From the cell containing the given text, extract its center point as [x, y] coordinate. 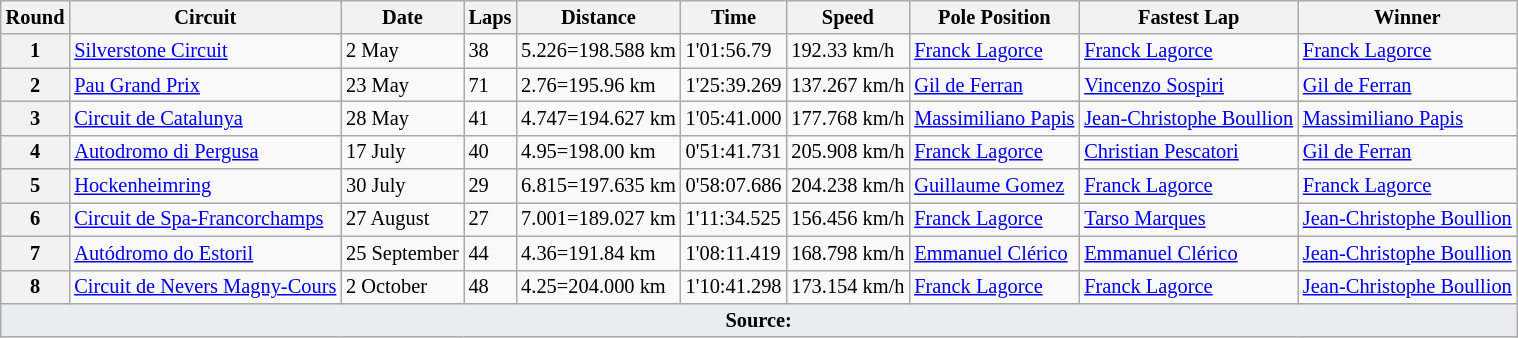
Hockenheimring [205, 186]
17 July [402, 152]
7 [36, 253]
27 August [402, 219]
Laps [490, 17]
Circuit de Spa-Francorchamps [205, 219]
30 July [402, 186]
137.267 km/h [848, 85]
Circuit de Nevers Magny-Cours [205, 287]
156.456 km/h [848, 219]
Source: [759, 320]
Pole Position [994, 17]
1 [36, 51]
48 [490, 287]
Speed [848, 17]
38 [490, 51]
Vincenzo Sospiri [1188, 85]
3 [36, 118]
5.226=198.588 km [598, 51]
28 May [402, 118]
44 [490, 253]
1'08:11.419 [734, 253]
1'25:39.269 [734, 85]
27 [490, 219]
204.238 km/h [848, 186]
Autódromo do Estoril [205, 253]
177.768 km/h [848, 118]
41 [490, 118]
6.815=197.635 km [598, 186]
25 September [402, 253]
2 October [402, 287]
2 [36, 85]
Time [734, 17]
5 [36, 186]
29 [490, 186]
0'51:41.731 [734, 152]
Date [402, 17]
Round [36, 17]
4.95=198.00 km [598, 152]
Circuit de Catalunya [205, 118]
173.154 km/h [848, 287]
Christian Pescatori [1188, 152]
2.76=195.96 km [598, 85]
6 [36, 219]
1'10:41.298 [734, 287]
4 [36, 152]
1'01:56.79 [734, 51]
192.33 km/h [848, 51]
Distance [598, 17]
4.747=194.627 km [598, 118]
4.25=204.000 km [598, 287]
71 [490, 85]
Guillaume Gomez [994, 186]
4.36=191.84 km [598, 253]
Circuit [205, 17]
40 [490, 152]
Pau Grand Prix [205, 85]
Winner [1408, 17]
168.798 km/h [848, 253]
205.908 km/h [848, 152]
7.001=189.027 km [598, 219]
8 [36, 287]
0'58:07.686 [734, 186]
1'05:41.000 [734, 118]
Fastest Lap [1188, 17]
23 May [402, 85]
Autodromo di Pergusa [205, 152]
2 May [402, 51]
Silverstone Circuit [205, 51]
1'11:34.525 [734, 219]
Tarso Marques [1188, 219]
